Pinpoint the cell where the given text exists, returning its [x, y] midpoint coordinate. 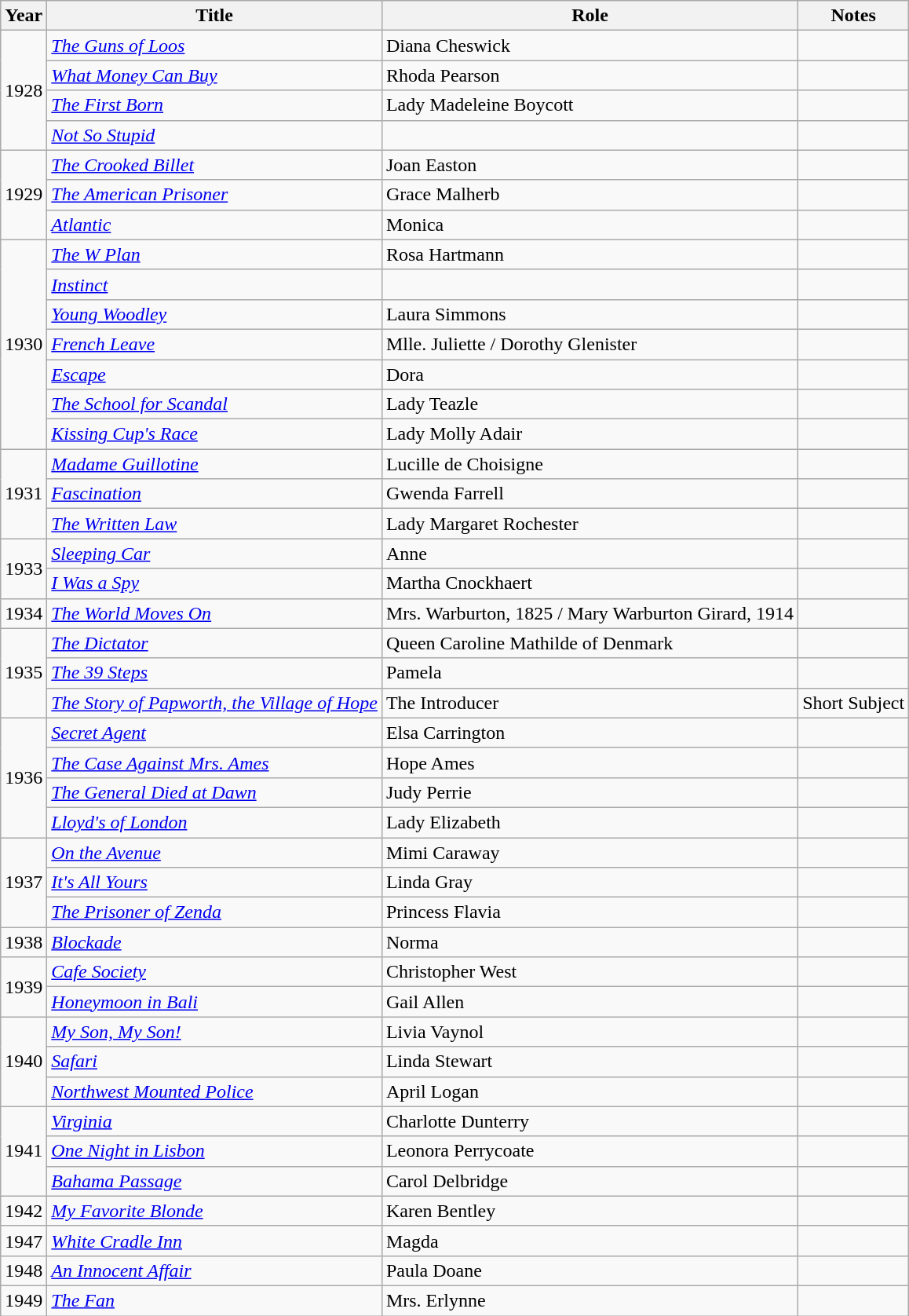
Northwest Mounted Police [215, 1091]
Carol Delbridge [590, 1181]
1938 [24, 942]
Diana Cheswick [590, 46]
Blockade [215, 942]
Notes [854, 16]
Short Subject [854, 703]
Lady Margaret Rochester [590, 524]
Martha Cnockhaert [590, 583]
1940 [24, 1062]
Monica [590, 225]
Title [215, 16]
Princess Flavia [590, 912]
Gwenda Farrell [590, 494]
Grace Malherb [590, 195]
Escape [215, 375]
The Story of Papworth, the Village of Hope [215, 703]
The 39 Steps [215, 673]
The Case Against Mrs. Ames [215, 762]
1947 [24, 1241]
Gail Allen [590, 1002]
Instinct [215, 284]
1933 [24, 568]
Role [590, 16]
Safari [215, 1062]
Dora [590, 375]
Young Woodley [215, 314]
Year [24, 16]
Secret Agent [215, 733]
Sleeping Car [215, 554]
The Crooked Billet [215, 165]
Pamela [590, 673]
The Dictator [215, 643]
The World Moves On [215, 613]
French Leave [215, 344]
Mrs. Erlynne [590, 1300]
Lucille de Choisigne [590, 464]
1936 [24, 777]
Livia Vaynol [590, 1032]
Judy Perrie [590, 792]
Rhoda Pearson [590, 75]
Mlle. Juliette / Dorothy Glenister [590, 344]
Elsa Carrington [590, 733]
April Logan [590, 1091]
1931 [24, 494]
Lloyd's of London [215, 822]
1934 [24, 613]
1929 [24, 195]
Mrs. Warburton, 1825 / Mary Warburton Girard, 1914 [590, 613]
Cafe Society [215, 972]
Leonora Perrycoate [590, 1151]
The Introducer [590, 703]
1941 [24, 1151]
White Cradle Inn [215, 1241]
Not So Stupid [215, 135]
The W Plan [215, 254]
Linda Gray [590, 883]
Joan Easton [590, 165]
The Written Law [215, 524]
The American Prisoner [215, 195]
Kissing Cup's Race [215, 434]
Lady Elizabeth [590, 822]
Bahama Passage [215, 1181]
Lady Molly Adair [590, 434]
Madame Guillotine [215, 464]
Virginia [215, 1121]
One Night in Lisbon [215, 1151]
It's All Yours [215, 883]
The General Died at Dawn [215, 792]
The Prisoner of Zenda [215, 912]
1935 [24, 673]
The School for Scandal [215, 404]
Magda [590, 1241]
1930 [24, 344]
1949 [24, 1300]
Anne [590, 554]
On the Avenue [215, 852]
The First Born [215, 105]
Queen Caroline Mathilde of Denmark [590, 643]
What Money Can Buy [215, 75]
1937 [24, 882]
Laura Simmons [590, 314]
Lady Teazle [590, 404]
Charlotte Dunterry [590, 1121]
Honeymoon in Bali [215, 1002]
The Guns of Loos [215, 46]
Mimi Caraway [590, 852]
Atlantic [215, 225]
1942 [24, 1211]
Linda Stewart [590, 1062]
My Favorite Blonde [215, 1211]
Hope Ames [590, 762]
My Son, My Son! [215, 1032]
1939 [24, 987]
Fascination [215, 494]
Rosa Hartmann [590, 254]
1948 [24, 1270]
Paula Doane [590, 1270]
1928 [24, 90]
Norma [590, 942]
I Was a Spy [215, 583]
Karen Bentley [590, 1211]
Lady Madeleine Boycott [590, 105]
Christopher West [590, 972]
The Fan [215, 1300]
An Innocent Affair [215, 1270]
